Pinpoint the cell where the given text exists, returning its [x, y] midpoint coordinate. 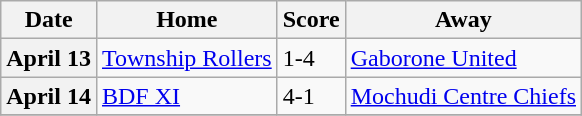
4-1 [311, 96]
Home [186, 20]
Date [49, 20]
Away [463, 20]
BDF XI [186, 96]
1-4 [311, 58]
April 14 [49, 96]
Township Rollers [186, 58]
Gaborone United [463, 58]
Mochudi Centre Chiefs [463, 96]
April 13 [49, 58]
Score [311, 20]
